Search for the cell housing the specified text and yield its [x, y] center coordinate. 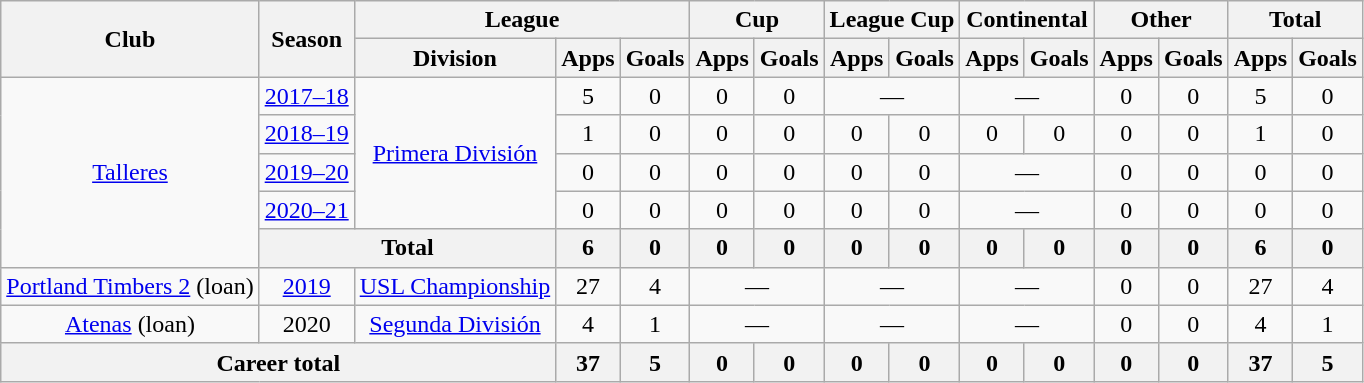
Club [130, 39]
2019–20 [306, 172]
League [522, 20]
2019 [306, 286]
Other [1161, 20]
Division [455, 58]
Primera División [455, 153]
Portland Timbers 2 (loan) [130, 286]
Continental [1027, 20]
Atenas (loan) [130, 324]
League Cup [892, 20]
Talleres [130, 172]
USL Championship [455, 286]
2020–21 [306, 210]
2020 [306, 324]
Career total [278, 362]
Segunda División [455, 324]
2017–18 [306, 96]
Season [306, 39]
2018–19 [306, 134]
Cup [757, 20]
